Return [X, Y] of the center of cell containing provided text 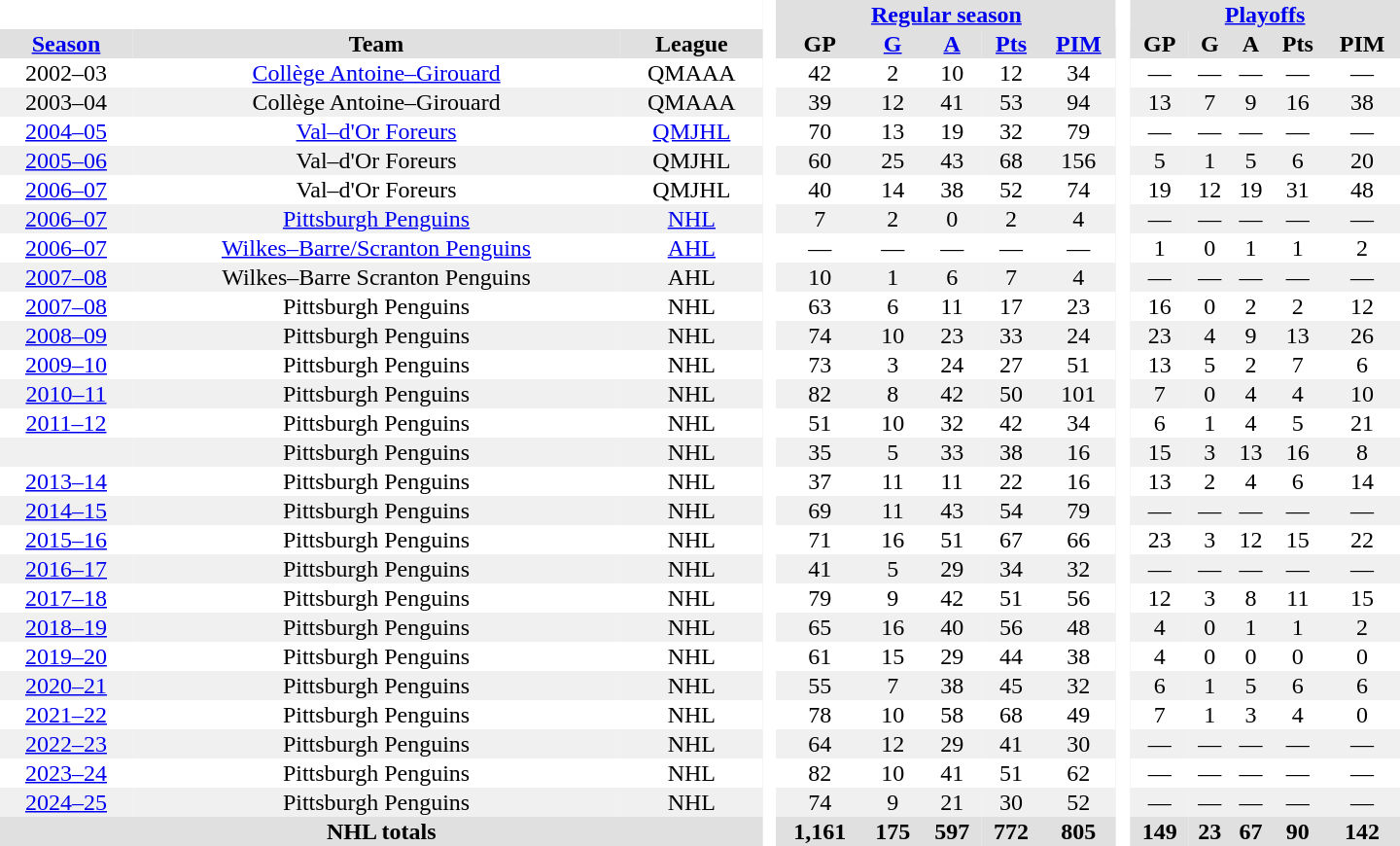
20 [1362, 160]
Team [376, 44]
70 [821, 131]
53 [1011, 102]
49 [1079, 715]
2023–24 [66, 773]
2002–03 [66, 73]
2015–16 [66, 540]
61 [821, 656]
2020–21 [66, 686]
17 [1011, 306]
2024–25 [66, 802]
142 [1362, 831]
2008–09 [66, 335]
73 [821, 365]
Season [66, 44]
78 [821, 715]
27 [1011, 365]
66 [1079, 540]
149 [1159, 831]
2021–22 [66, 715]
94 [1079, 102]
597 [953, 831]
League [691, 44]
37 [821, 481]
44 [1011, 656]
60 [821, 160]
2013–14 [66, 481]
2004–05 [66, 131]
64 [821, 744]
50 [1011, 394]
2014–15 [66, 511]
58 [953, 715]
1,161 [821, 831]
45 [1011, 686]
2017–18 [66, 598]
2005–06 [66, 160]
62 [1079, 773]
35 [821, 452]
54 [1011, 511]
NHL totals [381, 831]
2009–10 [66, 365]
2022–23 [66, 744]
2011–12 [66, 423]
2018–19 [66, 627]
101 [1079, 394]
805 [1079, 831]
2016–17 [66, 569]
71 [821, 540]
Playoffs [1265, 15]
31 [1299, 190]
63 [821, 306]
55 [821, 686]
Wilkes–Barre Scranton Penguins [376, 277]
156 [1079, 160]
65 [821, 627]
26 [1362, 335]
39 [821, 102]
69 [821, 511]
Regular season [947, 15]
2019–20 [66, 656]
2010–11 [66, 394]
25 [892, 160]
175 [892, 831]
2003–04 [66, 102]
772 [1011, 831]
90 [1299, 831]
Wilkes–Barre/Scranton Penguins [376, 248]
